Provide the [x, y] coordinate of the cell's center where the given text is located.  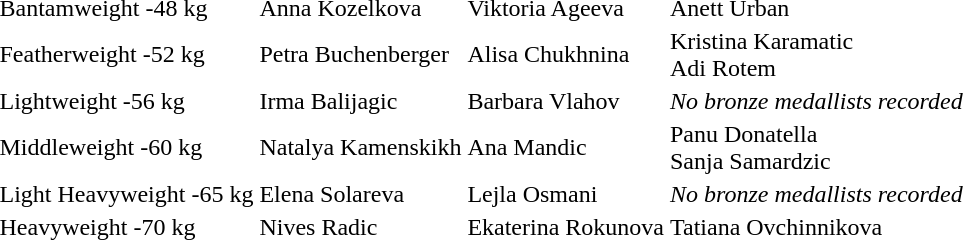
Petra Buchenberger [360, 54]
Ana Mandic [566, 148]
Irma Balijagic [360, 101]
Alisa Chukhnina [566, 54]
Barbara Vlahov [566, 101]
Natalya Kamenskikh [360, 148]
Lejla Osmani [566, 194]
Elena Solareva [360, 194]
